Detect which cell encompasses the target text, then output its (x, y) center coordinate. 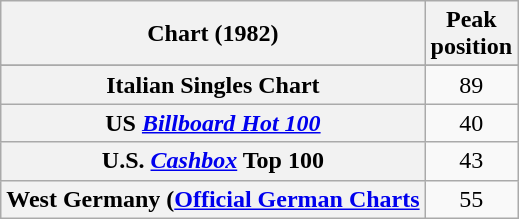
Peakposition (471, 34)
Italian Singles Chart (213, 85)
US Billboard Hot 100 (213, 123)
40 (471, 123)
43 (471, 161)
55 (471, 199)
Chart (1982) (213, 34)
89 (471, 85)
U.S. Cashbox Top 100 (213, 161)
West Germany (Official German Charts (213, 199)
